Output the [X, Y] coordinate of the center of the cell containing the given text.  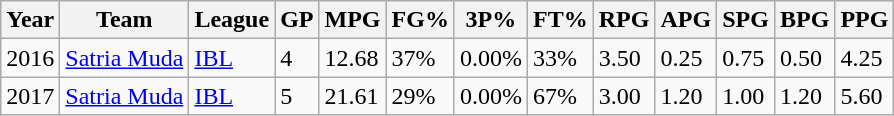
4.25 [864, 58]
MPG [352, 20]
2016 [30, 58]
4 [297, 58]
37% [420, 58]
SPG [746, 20]
3.00 [624, 96]
21.61 [352, 96]
5 [297, 96]
5.60 [864, 96]
33% [560, 58]
2017 [30, 96]
67% [560, 96]
29% [420, 96]
1.00 [746, 96]
PPG [864, 20]
FT% [560, 20]
0.75 [746, 58]
APG [686, 20]
3P% [490, 20]
Team [124, 20]
Year [30, 20]
GP [297, 20]
12.68 [352, 58]
BPG [804, 20]
3.50 [624, 58]
0.50 [804, 58]
FG% [420, 20]
RPG [624, 20]
League [232, 20]
0.25 [686, 58]
